Determine the (x, y) coordinate at the center of the cell enclosing the given text.  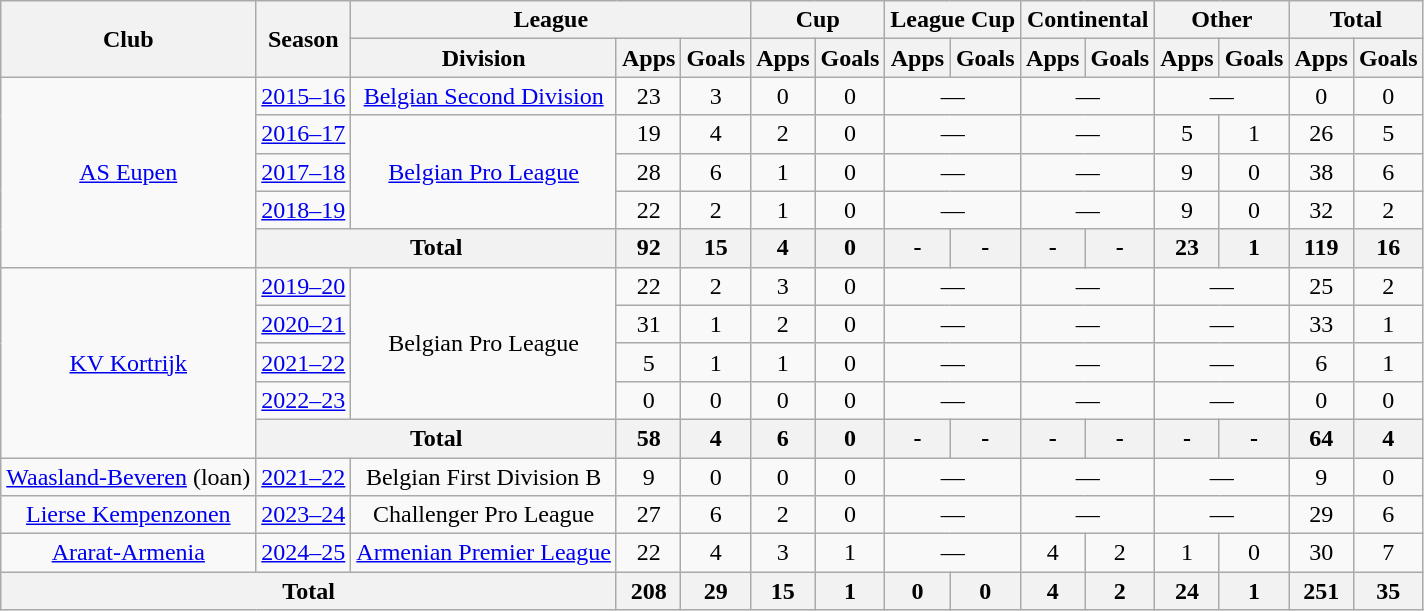
35 (1388, 591)
2020–21 (304, 324)
28 (648, 172)
2019–20 (304, 286)
19 (648, 134)
27 (648, 515)
208 (648, 591)
AS Eupen (128, 172)
16 (1388, 248)
31 (648, 324)
32 (1321, 210)
25 (1321, 286)
2023–24 (304, 515)
38 (1321, 172)
KV Kortrijk (128, 362)
92 (648, 248)
2016–17 (304, 134)
Belgian First Division B (484, 477)
Other (1222, 20)
30 (1321, 553)
26 (1321, 134)
Waasland-Beveren (loan) (128, 477)
Armenian Premier League (484, 553)
League (551, 20)
Belgian Second Division (484, 96)
2018–19 (304, 210)
Continental (1088, 20)
2022–23 (304, 400)
2017–18 (304, 172)
64 (1321, 438)
Club (128, 39)
Season (304, 39)
24 (1187, 591)
Lierse Kempenzonen (128, 515)
2015–16 (304, 96)
58 (648, 438)
251 (1321, 591)
Ararat-Armenia (128, 553)
2024–25 (304, 553)
League Cup (953, 20)
Challenger Pro League (484, 515)
119 (1321, 248)
33 (1321, 324)
Cup (818, 20)
Division (484, 58)
7 (1388, 553)
